Identify which cell holds the provided text, then report its (X, Y) central coordinate. 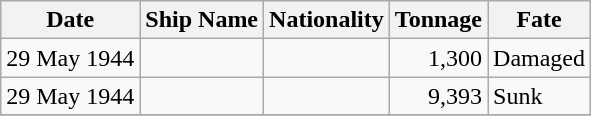
Fate (540, 20)
1,300 (438, 58)
Sunk (540, 96)
Date (70, 20)
Damaged (540, 58)
Tonnage (438, 20)
9,393 (438, 96)
Ship Name (202, 20)
Nationality (327, 20)
